Scan for the cell matching the given text and deliver its [X, Y] coordinate at center. 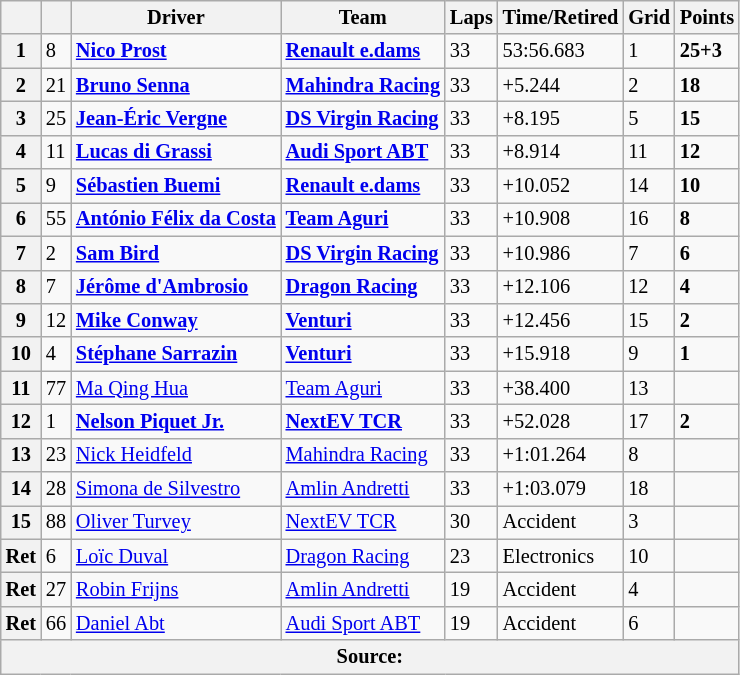
Loïc Duval [176, 556]
53:56.683 [561, 51]
Mike Conway [176, 320]
Stéphane Sarrazin [176, 354]
Jean-Éric Vergne [176, 118]
Sam Bird [176, 253]
25+3 [707, 51]
Sébastien Buemi [176, 186]
88 [56, 522]
Jérôme d'Ambrosio [176, 287]
+1:03.079 [561, 489]
66 [56, 623]
55 [56, 219]
+52.028 [561, 421]
+38.400 [561, 388]
Ma Qing Hua [176, 388]
Source: [370, 657]
Simona de Silvestro [176, 489]
77 [56, 388]
Electronics [561, 556]
Driver [176, 17]
+10.052 [561, 186]
Oliver Turvey [176, 522]
30 [472, 522]
Nico Prost [176, 51]
Grid [649, 17]
António Félix da Costa [176, 219]
16 [649, 219]
+10.908 [561, 219]
+12.106 [561, 287]
+1:01.264 [561, 455]
+10.986 [561, 253]
28 [56, 489]
Daniel Abt [176, 623]
Laps [472, 17]
Lucas di Grassi [176, 152]
+5.244 [561, 85]
21 [56, 85]
+8.195 [561, 118]
17 [649, 421]
27 [56, 589]
Team [363, 17]
25 [56, 118]
Nick Heidfeld [176, 455]
Nelson Piquet Jr. [176, 421]
Time/Retired [561, 17]
+8.914 [561, 152]
Bruno Senna [176, 85]
Robin Frijns [176, 589]
+12.456 [561, 320]
+15.918 [561, 354]
Points [707, 17]
